Locate the cell with the specified text and output its [X, Y] center coordinate. 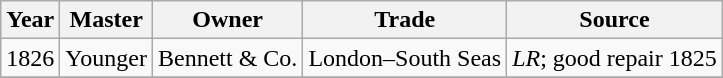
Owner [227, 20]
Trade [405, 20]
Master [106, 20]
Year [30, 20]
1826 [30, 58]
Bennett & Co. [227, 58]
Source [615, 20]
LR; good repair 1825 [615, 58]
London–South Seas [405, 58]
Younger [106, 58]
